Extract the (X, Y) coordinate from the center of the cell holding the provided text.  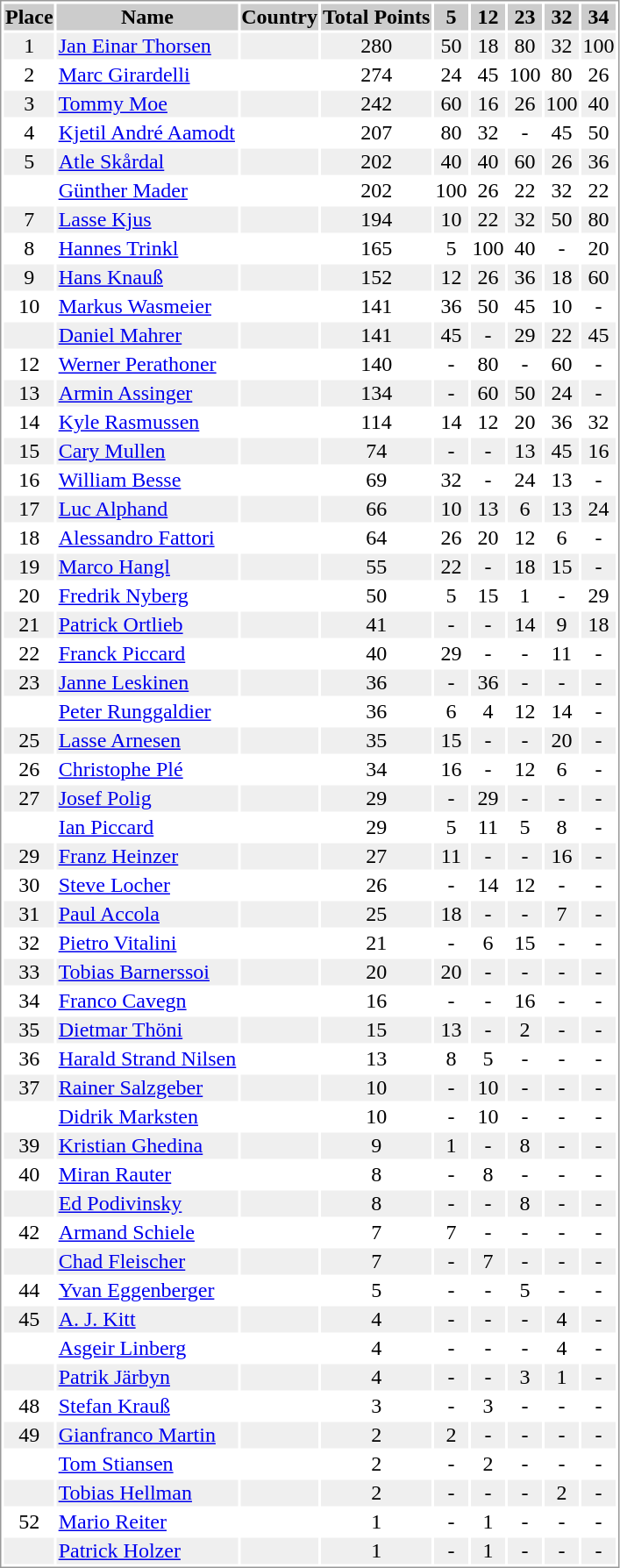
Patrick Ortlieb (147, 625)
140 (375, 364)
Franz Heinzer (147, 857)
42 (29, 1232)
Paul Accola (147, 915)
Tom Stiansen (147, 1464)
Ian Piccard (147, 827)
Pietro Vitalini (147, 943)
Armand Schiele (147, 1232)
Fredrik Nyberg (147, 595)
194 (375, 220)
280 (375, 46)
274 (375, 75)
Hannes Trinkl (147, 248)
Ed Podivinsky (147, 1204)
Dietmar Thöni (147, 1030)
Yvan Eggenberger (147, 1290)
Steve Locher (147, 885)
Didrik Marksten (147, 1116)
69 (375, 480)
Lasse Arnesen (147, 741)
48 (29, 1406)
Jan Einar Thorsen (147, 46)
Kjetil André Aamodt (147, 132)
Kyle Rasmussen (147, 422)
Werner Perathoner (147, 364)
Franck Piccard (147, 653)
Christophe Plé (147, 769)
Armin Assinger (147, 394)
Franco Cavegn (147, 1001)
Chad Fleischer (147, 1262)
Markus Wasmeier (147, 306)
17 (29, 510)
Lasse Kjus (147, 220)
William Besse (147, 480)
Günther Mader (147, 190)
Total Points (375, 17)
Tobias Hellman (147, 1493)
55 (375, 567)
Stefan Krauß (147, 1406)
66 (375, 510)
Kristian Ghedina (147, 1146)
Marco Hangl (147, 567)
Asgeir Linberg (147, 1348)
Hans Knauß (147, 278)
Miran Rauter (147, 1174)
64 (375, 538)
Cary Mullen (147, 452)
Gianfranco Martin (147, 1436)
30 (29, 885)
52 (29, 1522)
Janne Leskinen (147, 683)
Name (147, 17)
Rainer Salzgeber (147, 1088)
19 (29, 567)
74 (375, 452)
207 (375, 132)
Josef Polig (147, 799)
Marc Girardelli (147, 75)
165 (375, 248)
Peter Runggaldier (147, 711)
152 (375, 278)
Daniel Mahrer (147, 336)
39 (29, 1146)
134 (375, 394)
33 (29, 973)
37 (29, 1088)
Place (29, 17)
Luc Alphand (147, 510)
242 (375, 104)
Tobias Barnerssoi (147, 973)
Harald Strand Nilsen (147, 1058)
Patrik Järbyn (147, 1378)
Patrick Holzer (147, 1551)
Tommy Moe (147, 104)
A. J. Kitt (147, 1320)
Country (280, 17)
41 (375, 625)
Alessandro Fattori (147, 538)
49 (29, 1436)
Atle Skårdal (147, 162)
Mario Reiter (147, 1522)
31 (29, 915)
44 (29, 1290)
114 (375, 422)
